Search for the cell housing the specified text and yield its (X, Y) center coordinate. 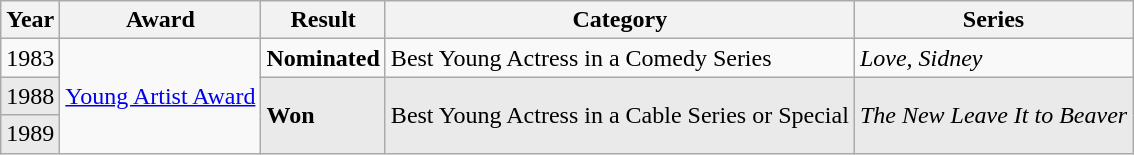
Nominated (323, 58)
Series (993, 20)
Year (30, 20)
Best Young Actress in a Comedy Series (620, 58)
Young Artist Award (160, 96)
1988 (30, 96)
Won (323, 115)
The New Leave It to Beaver (993, 115)
Category (620, 20)
1989 (30, 134)
Best Young Actress in a Cable Series or Special (620, 115)
Love, Sidney (993, 58)
Result (323, 20)
1983 (30, 58)
Award (160, 20)
